Extract the (X, Y) coordinate from the center of the cell holding the provided text.  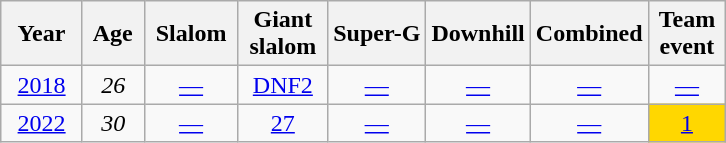
Giant slalom (283, 34)
Slalom (191, 34)
Team event (687, 34)
2018 (42, 85)
27 (283, 123)
Year (42, 34)
Age (113, 34)
Super-G (377, 34)
1 (687, 123)
DNF2 (283, 85)
26 (113, 85)
Combined (589, 34)
Downhill (478, 34)
30 (113, 123)
2022 (42, 123)
